Identify which cell holds the provided text, then report its [x, y] central coordinate. 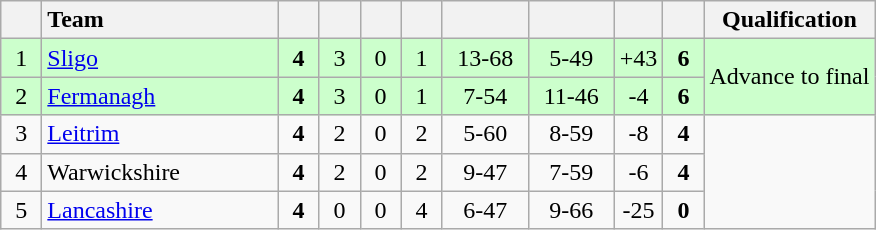
Fermanagh [160, 96]
8-59 [571, 134]
5 [22, 210]
7-54 [485, 96]
-6 [638, 172]
7-59 [571, 172]
Advance to final [790, 77]
9-66 [571, 210]
-8 [638, 134]
9-47 [485, 172]
5-49 [571, 58]
13-68 [485, 58]
-4 [638, 96]
Sligo [160, 58]
11-46 [571, 96]
5-60 [485, 134]
Team [160, 20]
-25 [638, 210]
+43 [638, 58]
6-47 [485, 210]
Lancashire [160, 210]
Leitrim [160, 134]
Qualification [790, 20]
Warwickshire [160, 172]
